Extract the [X, Y] coordinate from the center of the cell holding the provided text.  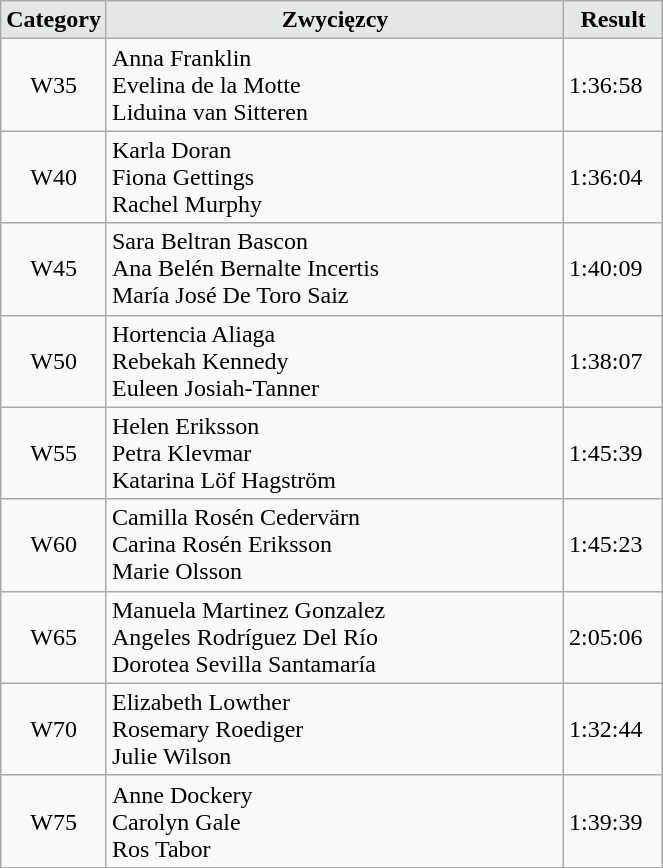
Hortencia Aliaga Rebekah Kennedy Euleen Josiah-Tanner [334, 361]
1:45:39 [614, 453]
W45 [54, 269]
1:40:09 [614, 269]
1:39:39 [614, 821]
1:45:23 [614, 545]
Manuela Martinez Gonzalez Angeles Rodríguez Del Río Dorotea Sevilla Santamaría [334, 637]
W75 [54, 821]
W70 [54, 729]
2:05:06 [614, 637]
Zwycięzcy [334, 20]
W60 [54, 545]
Helen Eriksson Petra Klevmar Katarina Löf Hagström [334, 453]
Karla Doran Fiona Gettings Rachel Murphy [334, 177]
1:32:44 [614, 729]
Anne Dockery Carolyn Gale Ros Tabor [334, 821]
1:38:07 [614, 361]
W55 [54, 453]
Result [614, 20]
1:36:04 [614, 177]
W50 [54, 361]
1:36:58 [614, 85]
W40 [54, 177]
Anna Franklin Evelina de la Motte Liduina van Sitteren [334, 85]
Elizabeth Lowther Rosemary Roediger Julie Wilson [334, 729]
W65 [54, 637]
Sara Beltran Bascon Ana Belén Bernalte Incertis María José De Toro Saiz [334, 269]
Camilla Rosén Cedervärn Carina Rosén Eriksson Marie Olsson [334, 545]
W35 [54, 85]
Category [54, 20]
